From the cell containing the given text, extract its center point as (X, Y) coordinate. 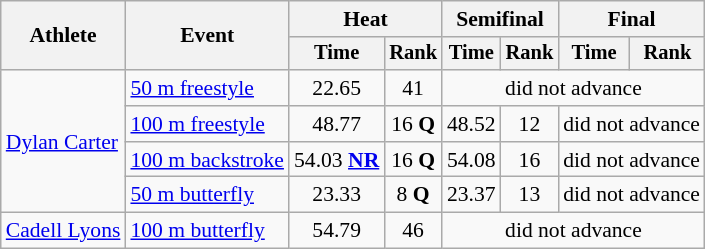
46 (413, 231)
Athlete (64, 36)
41 (413, 88)
48.77 (336, 124)
50 m butterfly (207, 195)
Cadell Lyons (64, 231)
12 (530, 124)
54.03 NR (336, 160)
23.33 (336, 195)
54.79 (336, 231)
Event (207, 36)
54.08 (472, 160)
22.65 (336, 88)
13 (530, 195)
Dylan Carter (64, 141)
100 m butterfly (207, 231)
Heat (366, 19)
48.52 (472, 124)
100 m freestyle (207, 124)
Final (632, 19)
50 m freestyle (207, 88)
16 (530, 160)
23.37 (472, 195)
Semifinal (500, 19)
8 Q (413, 195)
100 m backstroke (207, 160)
